For the text-containing cell, return its midpoint in [x, y] coordinate format. 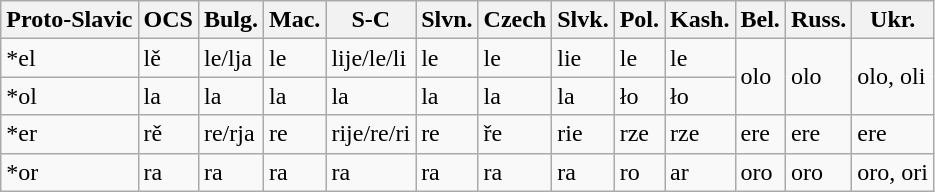
S-C [371, 20]
Russ. [818, 20]
olo, oli [893, 77]
*or [70, 172]
Czech [515, 20]
Kash. [700, 20]
re/rja [230, 134]
rě [168, 134]
Slvn. [447, 20]
rije/re/ri [371, 134]
*ol [70, 96]
*el [70, 58]
ře [515, 134]
lie [583, 58]
ar [700, 172]
ro [639, 172]
Slvk. [583, 20]
lije/le/li [371, 58]
OCS [168, 20]
Proto-Slavic [70, 20]
lě [168, 58]
*er [70, 134]
Ukr. [893, 20]
Mac. [295, 20]
Bel. [760, 20]
Pol. [639, 20]
le/lja [230, 58]
oro, ori [893, 172]
Bulg. [230, 20]
rie [583, 134]
